Determine the (X, Y) coordinate at the center of the cell enclosing the given text.  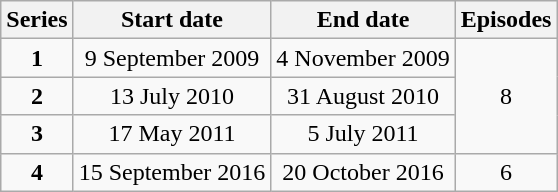
End date (363, 20)
13 July 2010 (172, 96)
9 September 2009 (172, 58)
3 (37, 134)
31 August 2010 (363, 96)
1 (37, 58)
Series (37, 20)
Start date (172, 20)
6 (506, 172)
8 (506, 96)
4 November 2009 (363, 58)
17 May 2011 (172, 134)
5 July 2011 (363, 134)
20 October 2016 (363, 172)
4 (37, 172)
Episodes (506, 20)
15 September 2016 (172, 172)
2 (37, 96)
